Scan for the cell matching the given text and deliver its (x, y) coordinate at center. 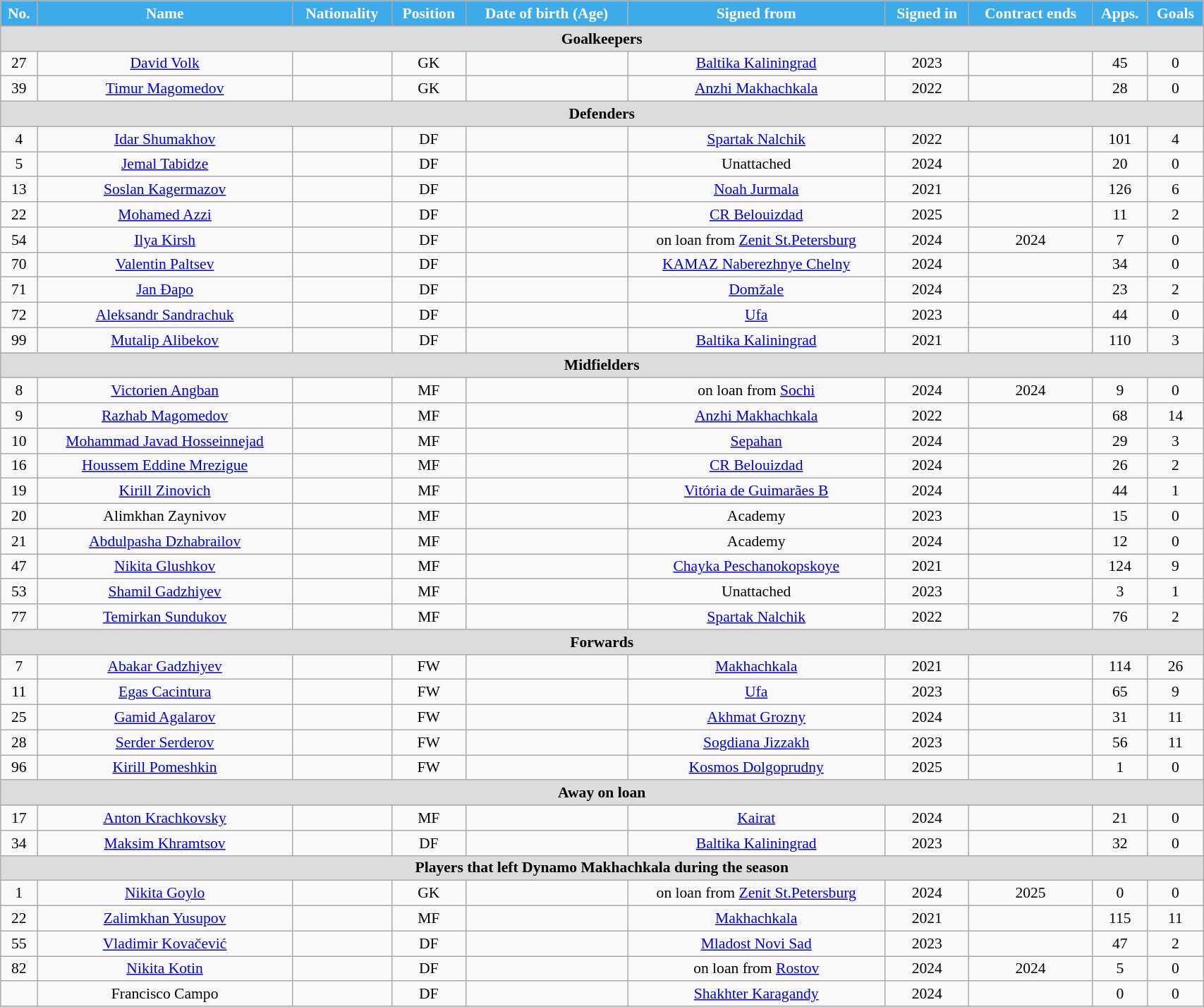
Away on loan (602, 793)
6 (1175, 190)
Signed in (927, 13)
56 (1120, 742)
23 (1120, 290)
29 (1120, 441)
Ilya Kirsh (165, 240)
Timur Magomedov (165, 89)
16 (19, 466)
71 (19, 290)
Akhmat Grozny (756, 718)
Zalimkhan Yusupov (165, 919)
Sogdiana Jizzakh (756, 742)
Gamid Agalarov (165, 718)
17 (19, 818)
Position (429, 13)
27 (19, 64)
Mladost Novi Sad (756, 943)
Defenders (602, 114)
25 (19, 718)
45 (1120, 64)
Abakar Gadzhiyev (165, 667)
115 (1120, 919)
101 (1120, 139)
Sepahan (756, 441)
31 (1120, 718)
Goals (1175, 13)
Nikita Goylo (165, 893)
Kairat (756, 818)
76 (1120, 617)
Valentin Paltsev (165, 265)
54 (19, 240)
55 (19, 943)
Idar Shumakhov (165, 139)
72 (19, 315)
Nikita Kotin (165, 969)
Serder Serderov (165, 742)
70 (19, 265)
110 (1120, 340)
Goalkeepers (602, 39)
Mutalip Alibekov (165, 340)
Anton Krachkovsky (165, 818)
on loan from Sochi (756, 391)
Kirill Pomeshkin (165, 768)
Jan Đapo (165, 290)
114 (1120, 667)
Forwards (602, 642)
12 (1120, 541)
Maksim Khramtsov (165, 843)
Egas Cacintura (165, 692)
14 (1175, 416)
Vladimir Kovačević (165, 943)
68 (1120, 416)
126 (1120, 190)
Signed from (756, 13)
KAMAZ Naberezhnye Chelny (756, 265)
15 (1120, 517)
Alimkhan Zaynivov (165, 517)
39 (19, 89)
Chayka Peschanokopskoye (756, 567)
Noah Jurmala (756, 190)
99 (19, 340)
Francisco Campo (165, 994)
Abdulpasha Dzhabrailov (165, 541)
53 (19, 592)
Vitória de Guimarães B (756, 491)
Midfielders (602, 366)
Nikita Glushkov (165, 567)
10 (19, 441)
David Volk (165, 64)
Temirkan Sundukov (165, 617)
32 (1120, 843)
Aleksandr Sandrachuk (165, 315)
Kirill Zinovich (165, 491)
8 (19, 391)
Mohammad Javad Hosseinnejad (165, 441)
Shakhter Karagandy (756, 994)
124 (1120, 567)
19 (19, 491)
Razhab Magomedov (165, 416)
Domžale (756, 290)
Soslan Kagermazov (165, 190)
96 (19, 768)
Kosmos Dolgoprudny (756, 768)
65 (1120, 692)
Players that left Dynamo Makhachkala during the season (602, 868)
Houssem Eddine Mrezigue (165, 466)
Shamil Gadzhiyev (165, 592)
Jemal Tabidze (165, 164)
13 (19, 190)
77 (19, 617)
Contract ends (1030, 13)
Date of birth (Age) (547, 13)
82 (19, 969)
Mohamed Azzi (165, 215)
Victorien Angban (165, 391)
Name (165, 13)
on loan from Rostov (756, 969)
Nationality (341, 13)
Apps. (1120, 13)
No. (19, 13)
